Extract the [x, y] coordinate from the center of the cell holding the provided text.  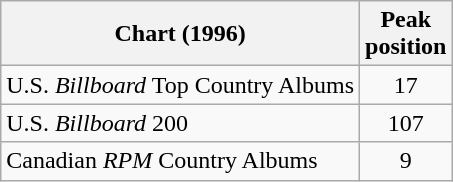
U.S. Billboard Top Country Albums [180, 85]
U.S. Billboard 200 [180, 123]
107 [406, 123]
Chart (1996) [180, 34]
Canadian RPM Country Albums [180, 161]
17 [406, 85]
Peakposition [406, 34]
9 [406, 161]
